Return the [X, Y] coordinate for the center point of the cell that contains the specified text.  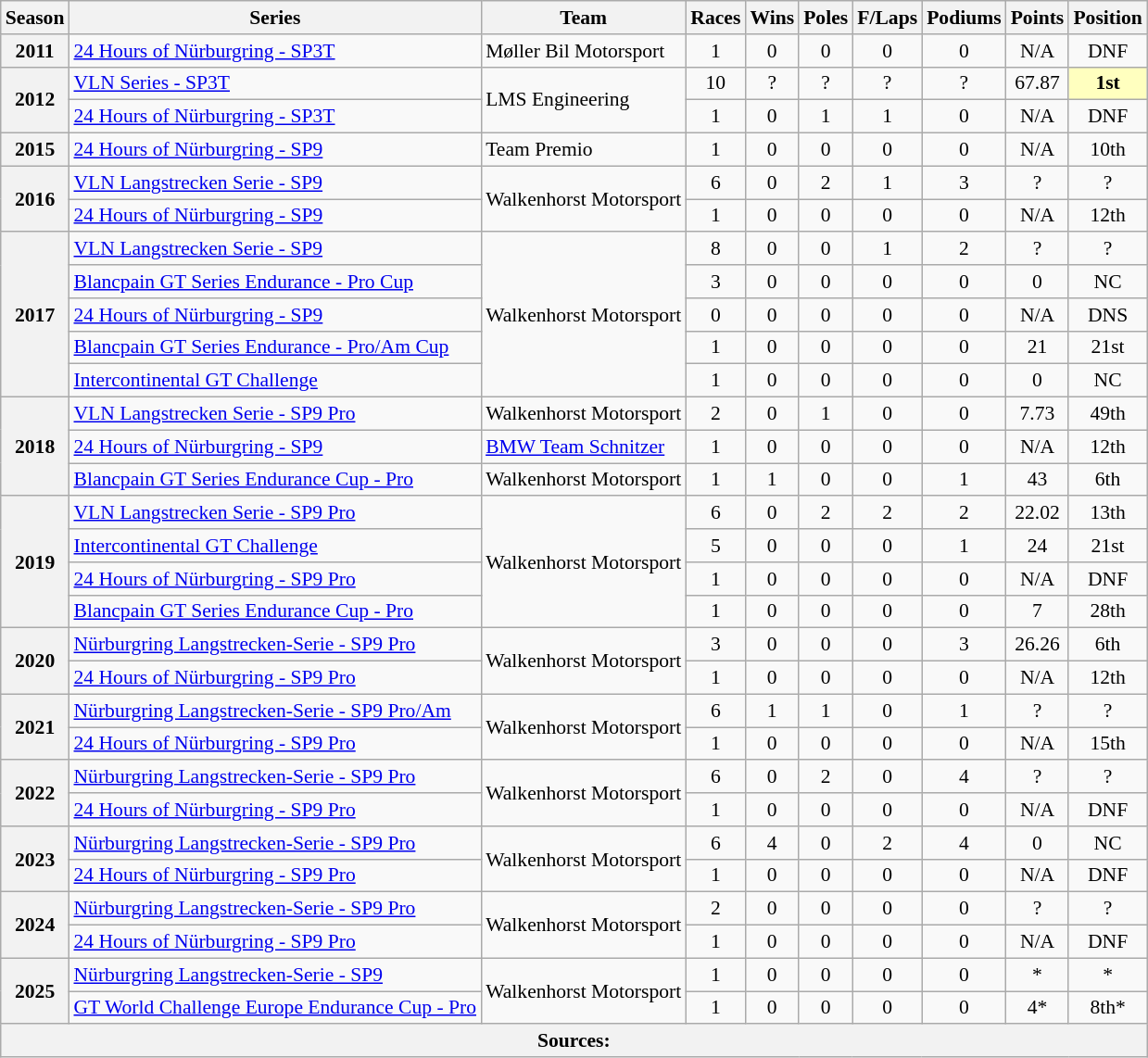
Team [584, 18]
2015 [35, 150]
Team Premio [584, 150]
Nürburgring Langstrecken-Serie - SP9 [274, 975]
8 [715, 249]
Møller Bil Motorsport [584, 51]
10th [1107, 150]
2023 [35, 860]
8th* [1107, 1008]
VLN Series - SP3T [274, 83]
Races [715, 18]
BMW Team Schnitzer [584, 447]
Sources: [574, 1041]
Season [35, 18]
Podiums [964, 18]
5 [715, 546]
Wins [772, 18]
24 [1038, 546]
2020 [35, 661]
22.02 [1038, 513]
21 [1038, 347]
2021 [35, 726]
49th [1107, 414]
7.73 [1038, 414]
Poles [826, 18]
2017 [35, 315]
15th [1107, 744]
43 [1038, 480]
Points [1038, 18]
2018 [35, 447]
7 [1038, 611]
13th [1107, 513]
67.87 [1038, 83]
2016 [35, 198]
Position [1107, 18]
28th [1107, 611]
4* [1038, 1008]
Series [274, 18]
2012 [35, 100]
GT World Challenge Europe Endurance Cup - Pro [274, 1008]
LMS Engineering [584, 100]
2025 [35, 991]
10 [715, 83]
2011 [35, 51]
26.26 [1038, 645]
2024 [35, 925]
2022 [35, 793]
Nürburgring Langstrecken-Serie - SP9 Pro/Am [274, 711]
Blancpain GT Series Endurance - Pro/Am Cup [274, 347]
2019 [35, 562]
Blancpain GT Series Endurance - Pro Cup [274, 282]
F/Laps [888, 18]
1st [1107, 83]
DNS [1107, 315]
